Capture the cell that displays the provided text and extract its [x, y] central coordinate. 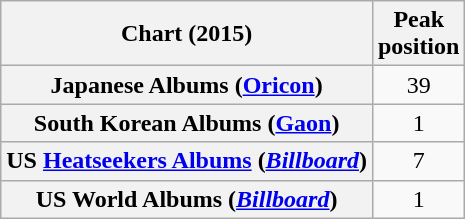
7 [418, 161]
South Korean Albums (Gaon) [187, 123]
39 [418, 85]
US World Albums (Billboard) [187, 199]
Chart (2015) [187, 34]
US Heatseekers Albums (Billboard) [187, 161]
Japanese Albums (Oricon) [187, 85]
Peakposition [418, 34]
